Locate the cell with the specified text and output its (X, Y) center coordinate. 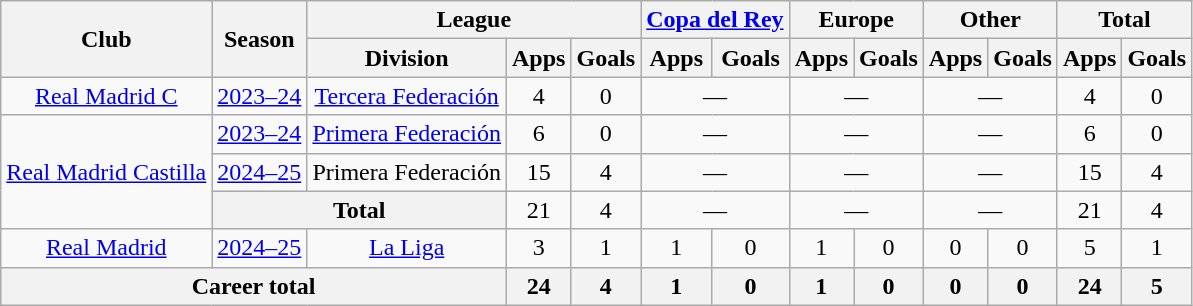
Real Madrid C (106, 96)
Tercera Federación (407, 96)
Other (990, 20)
Europe (856, 20)
Real Madrid (106, 248)
Club (106, 39)
Season (260, 39)
Division (407, 58)
3 (539, 248)
Career total (254, 286)
Real Madrid Castilla (106, 172)
League (474, 20)
Copa del Rey (715, 20)
La Liga (407, 248)
